Detect which cell encompasses the target text, then output its [X, Y] center coordinate. 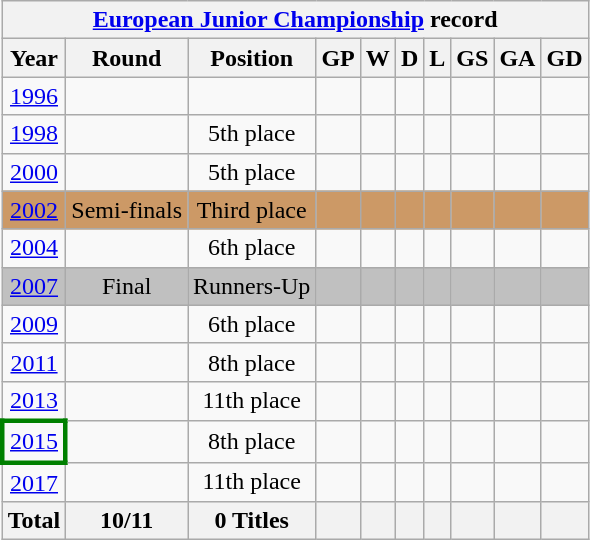
GP [338, 58]
2002 [34, 210]
L [438, 58]
2013 [34, 401]
Runners-Up [252, 286]
European Junior Championship record [295, 20]
W [378, 58]
GS [472, 58]
Round [127, 58]
2017 [34, 482]
2007 [34, 286]
Third place [252, 210]
GA [518, 58]
0 Titles [252, 521]
Semi-finals [127, 210]
D [409, 58]
Final [127, 286]
1996 [34, 96]
2000 [34, 172]
10/11 [127, 521]
GD [564, 58]
Year [34, 58]
2011 [34, 362]
Total [34, 521]
2009 [34, 324]
Position [252, 58]
2004 [34, 248]
1998 [34, 134]
2015 [34, 442]
